Extract the [x, y] coordinate from the center of the cell holding the provided text.  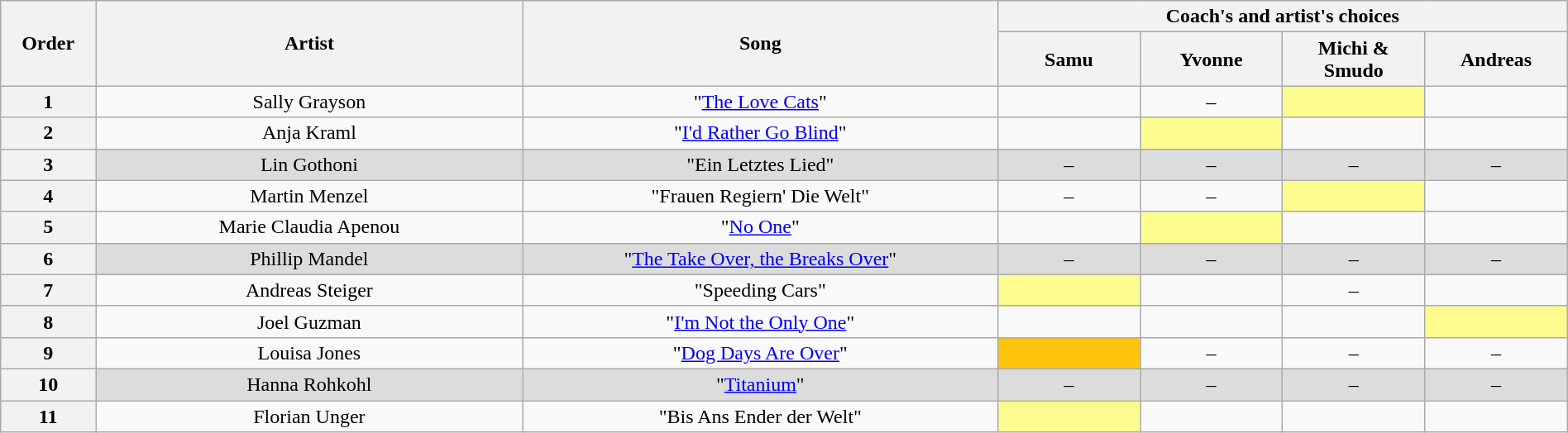
6 [48, 259]
Coach's and artist's choices [1282, 17]
5 [48, 227]
Lin Gothoni [309, 164]
1 [48, 102]
Martin Menzel [309, 196]
"Ein Letztes Lied" [760, 164]
3 [48, 164]
Andreas Steiger [309, 290]
"I'm Not the Only One" [760, 321]
Artist [309, 43]
Song [760, 43]
"The Take Over, the Breaks Over" [760, 259]
"I'd Rather Go Blind" [760, 133]
Sally Grayson [309, 102]
4 [48, 196]
9 [48, 353]
Joel Guzman [309, 321]
Anja Kraml [309, 133]
Andreas [1496, 59]
8 [48, 321]
"Speeding Cars" [760, 290]
"Dog Days Are Over" [760, 353]
Phillip Mandel [309, 259]
2 [48, 133]
Louisa Jones [309, 353]
Michi & Smudo [1354, 59]
Order [48, 43]
Marie Claudia Apenou [309, 227]
Hanna Rohkohl [309, 384]
"Bis Ans Ender der Welt" [760, 416]
11 [48, 416]
7 [48, 290]
Samu [1068, 59]
"The Love Cats" [760, 102]
Florian Unger [309, 416]
10 [48, 384]
Yvonne [1212, 59]
"Frauen Regiern' Die Welt" [760, 196]
"No One" [760, 227]
"Titanium" [760, 384]
